For the text-containing cell, return its midpoint in [x, y] coordinate format. 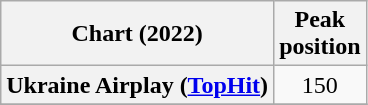
Chart (2022) [138, 34]
Peakposition [320, 34]
Ukraine Airplay (TopHit) [138, 85]
150 [320, 85]
